For the text-containing cell, return its midpoint in (x, y) coordinate format. 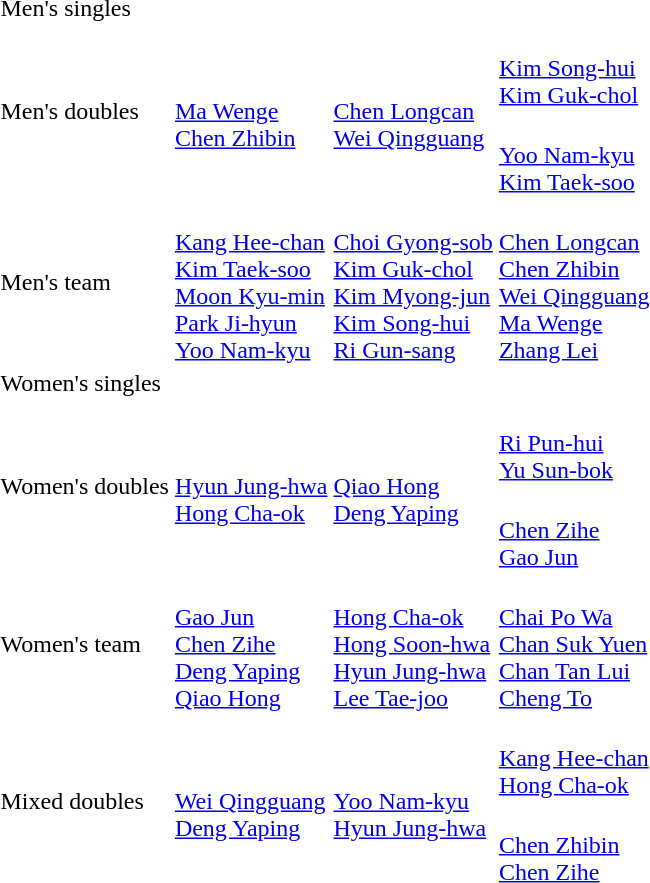
Hyun Jung-hwaHong Cha-ok (251, 486)
Gao JunChen ZiheDeng YapingQiao Hong (251, 644)
Qiao HongDeng Yaping (413, 486)
Hong Cha-okHong Soon-hwaHyun Jung-hwaLee Tae-joo (413, 644)
Chen LongcanWei Qingguang (413, 112)
Kang Hee-chanKim Taek-sooMoon Kyu-minPark Ji-hyunYoo Nam-kyu (251, 282)
Ma WengeChen Zhibin (251, 112)
Choi Gyong-sobKim Guk-cholKim Myong-junKim Song-huiRi Gun-sang (413, 282)
